Return the [x, y] coordinate for the center point of the cell that contains the specified text.  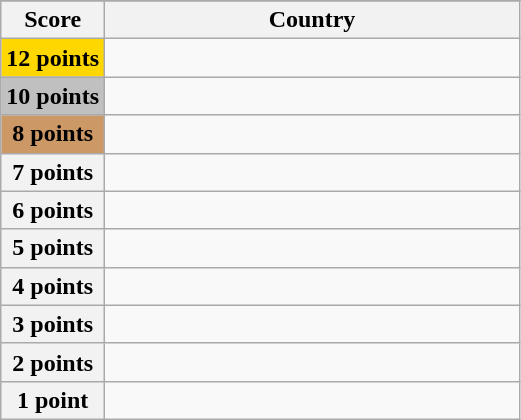
Country [312, 20]
Score [53, 20]
7 points [53, 172]
3 points [53, 324]
6 points [53, 210]
1 point [53, 400]
4 points [53, 286]
8 points [53, 134]
2 points [53, 362]
5 points [53, 248]
12 points [53, 58]
10 points [53, 96]
